Provide the [X, Y] coordinate of the cell's center where the given text is located.  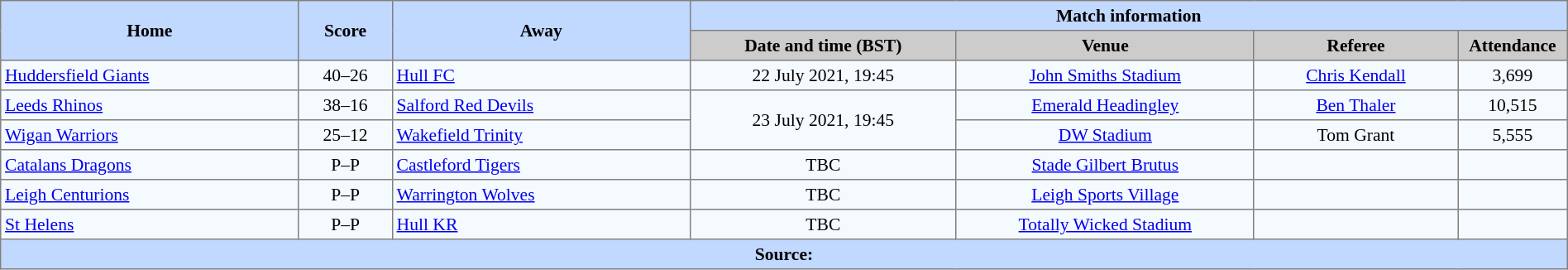
St Helens [150, 224]
Leigh Sports Village [1105, 195]
Leigh Centurions [150, 195]
Huddersfield Giants [150, 75]
5,555 [1513, 135]
Hull KR [541, 224]
Hull FC [541, 75]
Referee [1355, 46]
38–16 [346, 105]
Score [346, 31]
25–12 [346, 135]
Castleford Tigers [541, 165]
Chris Kendall [1355, 75]
Wakefield Trinity [541, 135]
Stade Gilbert Brutus [1105, 165]
Away [541, 31]
Emerald Headingley [1105, 105]
23 July 2021, 19:45 [823, 120]
Salford Red Devils [541, 105]
Home [150, 31]
Source: [784, 254]
40–26 [346, 75]
10,515 [1513, 105]
Attendance [1513, 46]
Warrington Wolves [541, 195]
Wigan Warriors [150, 135]
Catalans Dragons [150, 165]
Match information [1128, 16]
Ben Thaler [1355, 105]
Leeds Rhinos [150, 105]
Totally Wicked Stadium [1105, 224]
Tom Grant [1355, 135]
Date and time (BST) [823, 46]
John Smiths Stadium [1105, 75]
Venue [1105, 46]
3,699 [1513, 75]
DW Stadium [1105, 135]
22 July 2021, 19:45 [823, 75]
